Determine the (X, Y) coordinate at the center of the cell enclosing the given text.  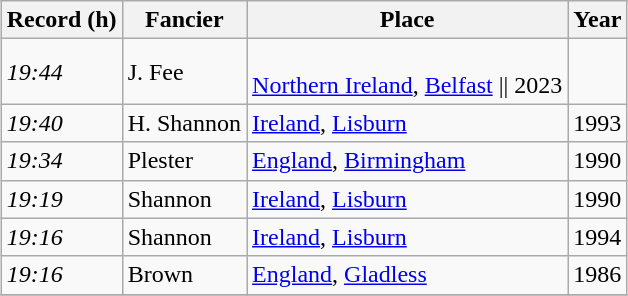
J. Fee (184, 72)
H. Shannon (184, 123)
England, Gladless (408, 275)
Brown (184, 275)
England, Birmingham (408, 161)
19:40 (62, 123)
1994 (598, 237)
19:34 (62, 161)
Year (598, 20)
1986 (598, 275)
Place (408, 20)
Northern Ireland, Belfast || 2023 (408, 72)
Record (h) (62, 20)
1993 (598, 123)
19:44 (62, 72)
19:19 (62, 199)
Plester (184, 161)
Fancier (184, 20)
